From the cell containing the given text, extract its center point as [X, Y] coordinate. 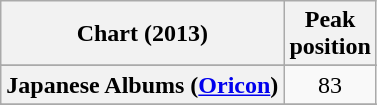
83 [330, 85]
Chart (2013) [142, 34]
Japanese Albums (Oricon) [142, 85]
Peakposition [330, 34]
